Return (X, Y) of the center of cell containing provided text 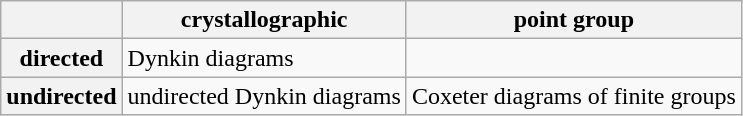
Coxeter diagrams of finite groups (574, 96)
point group (574, 20)
undirected (62, 96)
undirected Dynkin diagrams (264, 96)
Dynkin diagrams (264, 58)
crystallographic (264, 20)
directed (62, 58)
